Search for the cell housing the specified text and yield its (x, y) center coordinate. 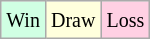
Loss (126, 20)
Draw (72, 20)
Win (24, 20)
